Find where the given text appears and provide that cell's center as [X, Y] coordinate. 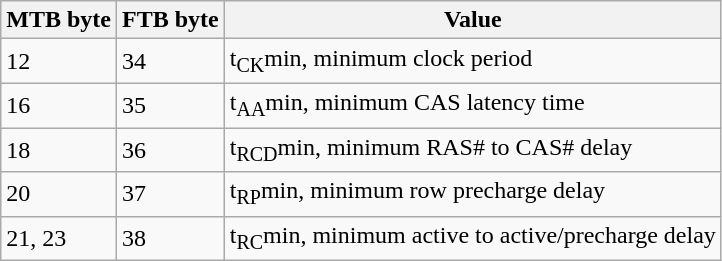
18 [59, 150]
35 [170, 105]
12 [59, 61]
37 [170, 194]
tAAmin, minimum CAS latency time [472, 105]
Value [472, 20]
36 [170, 150]
20 [59, 194]
21, 23 [59, 238]
tRPmin, minimum row precharge delay [472, 194]
tRCDmin, minimum RAS# to CAS# delay [472, 150]
34 [170, 61]
16 [59, 105]
38 [170, 238]
MTB byte [59, 20]
tRCmin, minimum active to active/precharge delay [472, 238]
FTB byte [170, 20]
tCKmin, minimum clock period [472, 61]
